Identify which cell holds the provided text, then report its (X, Y) central coordinate. 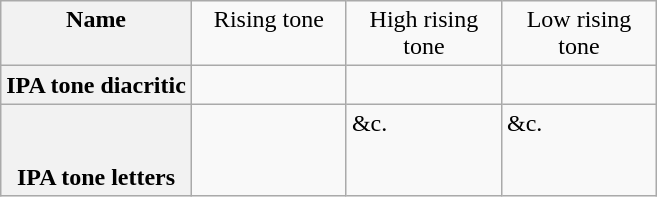
IPA tone letters (96, 150)
High rising tone (424, 34)
IPA tone diacritic (96, 85)
Rising tone (268, 34)
Name (96, 34)
Low rising tone (578, 34)
